From the cell containing the given text, extract its center point as (X, Y) coordinate. 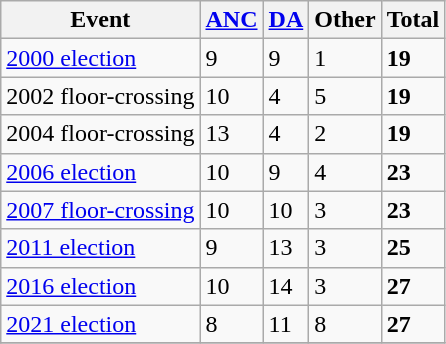
Event (100, 20)
2011 election (100, 248)
25 (413, 248)
Total (413, 20)
ANC (232, 20)
2006 election (100, 172)
Other (345, 20)
2002 floor-crossing (100, 96)
11 (286, 324)
2 (345, 134)
2000 election (100, 58)
2004 floor-crossing (100, 134)
14 (286, 286)
2016 election (100, 286)
DA (286, 20)
2021 election (100, 324)
1 (345, 58)
2007 floor-crossing (100, 210)
5 (345, 96)
